Return the (x, y) coordinate for the center point of the cell that contains the specified text.  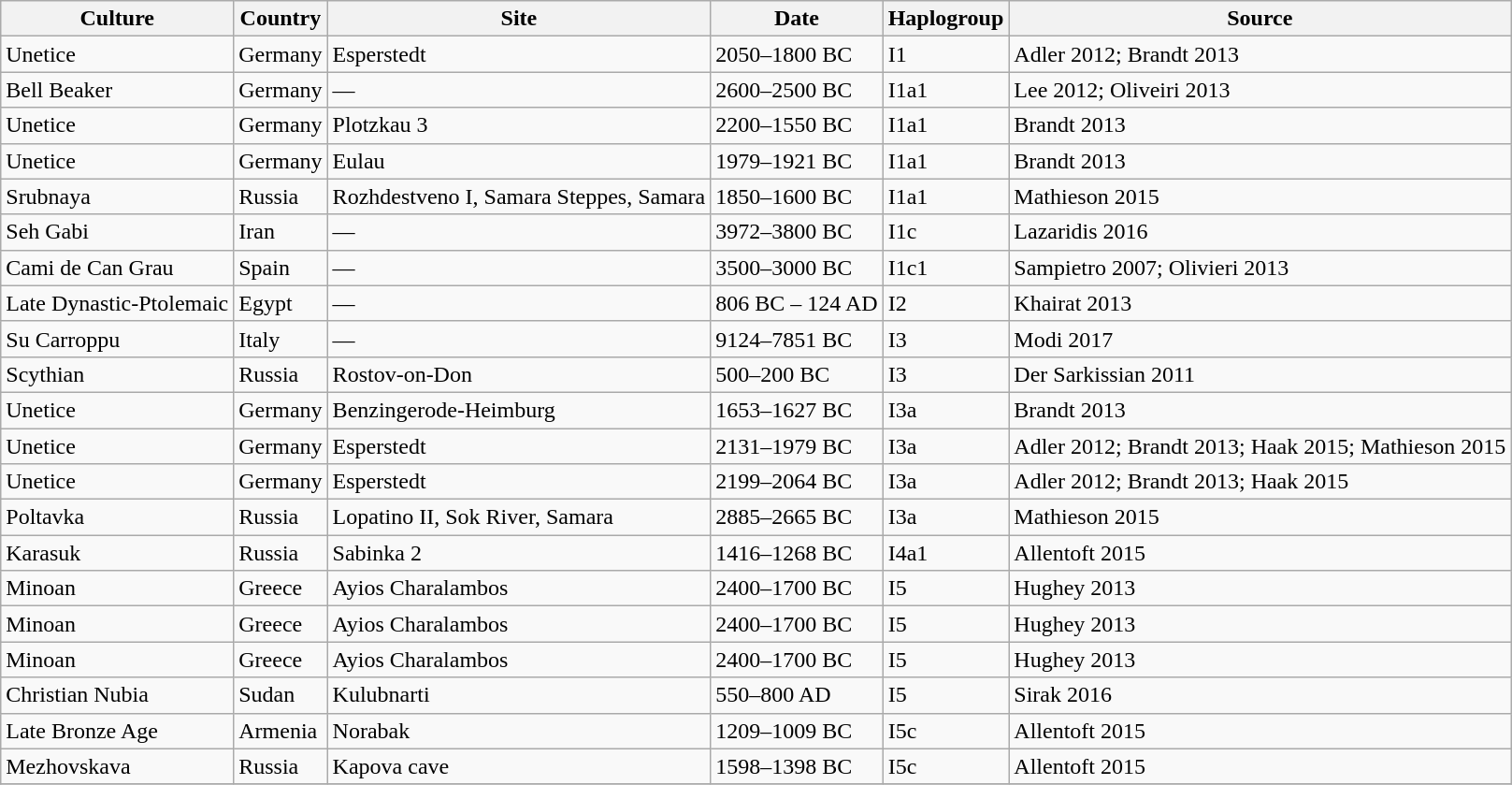
Sabinka 2 (519, 553)
Seh Gabi (118, 232)
Sirak 2016 (1260, 695)
1850–1600 BC (797, 196)
Eulau (519, 161)
2885–2665 BC (797, 517)
Kapova cave (519, 766)
I1 (946, 54)
Iran (281, 232)
9124–7851 BC (797, 339)
Site (519, 19)
Culture (118, 19)
Late Dynastic-Ptolemaic (118, 303)
Lopatino II, Sok River, Samara (519, 517)
Benzingerode-Heimburg (519, 410)
Der Sarkissian 2011 (1260, 374)
Srubnaya (118, 196)
Country (281, 19)
I1c (946, 232)
806 BC – 124 AD (797, 303)
Karasuk (118, 553)
Rozhdestveno I, Samara Steppes, Samara (519, 196)
2199–2064 BC (797, 482)
Kulubnarti (519, 695)
I2 (946, 303)
Norabak (519, 731)
1416–1268 BC (797, 553)
Haplogroup (946, 19)
Mezhovskava (118, 766)
Rostov-on-Don (519, 374)
Egypt (281, 303)
1979–1921 BC (797, 161)
Late Bronze Age (118, 731)
Scythian (118, 374)
Christian Nubia (118, 695)
Date (797, 19)
2131–1979 BC (797, 446)
500–200 BC (797, 374)
Cami de Can Grau (118, 268)
Lee 2012; Oliveiri 2013 (1260, 90)
550–800 AD (797, 695)
2050–1800 BC (797, 54)
1653–1627 BC (797, 410)
Su Carroppu (118, 339)
Spain (281, 268)
Poltavka (118, 517)
Plotzkau 3 (519, 125)
Sampietro 2007; Olivieri 2013 (1260, 268)
3500–3000 BC (797, 268)
Sudan (281, 695)
3972–3800 BC (797, 232)
Adler 2012; Brandt 2013; Haak 2015 (1260, 482)
Armenia (281, 731)
I1c1 (946, 268)
2200–1550 BC (797, 125)
Bell Beaker (118, 90)
Italy (281, 339)
Adler 2012; Brandt 2013 (1260, 54)
Adler 2012; Brandt 2013; Haak 2015; Mathieson 2015 (1260, 446)
Source (1260, 19)
1598–1398 BC (797, 766)
Lazaridis 2016 (1260, 232)
Modi 2017 (1260, 339)
Khairat 2013 (1260, 303)
1209–1009 BC (797, 731)
2600–2500 BC (797, 90)
I4a1 (946, 553)
